Return (X, Y) of the center of cell containing provided text 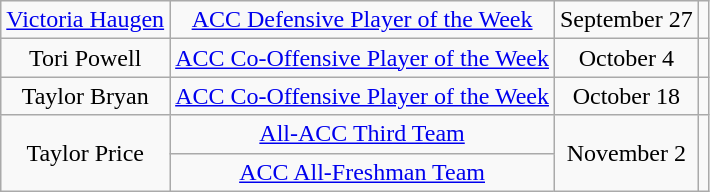
October 4 (626, 58)
October 18 (626, 96)
November 2 (626, 153)
Victoria Haugen (86, 20)
Taylor Price (86, 153)
Tori Powell (86, 58)
Taylor Bryan (86, 96)
ACC All-Freshman Team (362, 172)
September 27 (626, 20)
All-ACC Third Team (362, 134)
ACC Defensive Player of the Week (362, 20)
